Scan for the cell matching the given text and deliver its [x, y] coordinate at center. 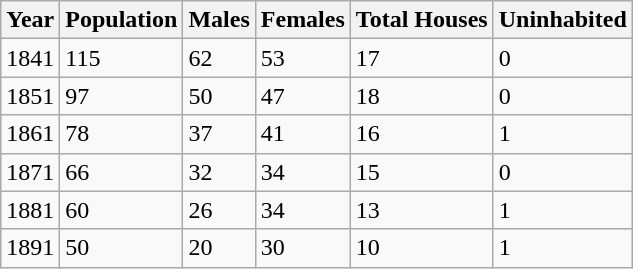
115 [122, 58]
Total Houses [422, 20]
1861 [30, 134]
47 [302, 96]
Population [122, 20]
1881 [30, 210]
62 [219, 58]
60 [122, 210]
97 [122, 96]
Males [219, 20]
66 [122, 172]
53 [302, 58]
37 [219, 134]
16 [422, 134]
1851 [30, 96]
1871 [30, 172]
10 [422, 248]
78 [122, 134]
41 [302, 134]
32 [219, 172]
17 [422, 58]
Year [30, 20]
15 [422, 172]
1891 [30, 248]
20 [219, 248]
26 [219, 210]
18 [422, 96]
1841 [30, 58]
30 [302, 248]
Females [302, 20]
Uninhabited [562, 20]
13 [422, 210]
